Scan for the cell matching the given text and deliver its (X, Y) coordinate at center. 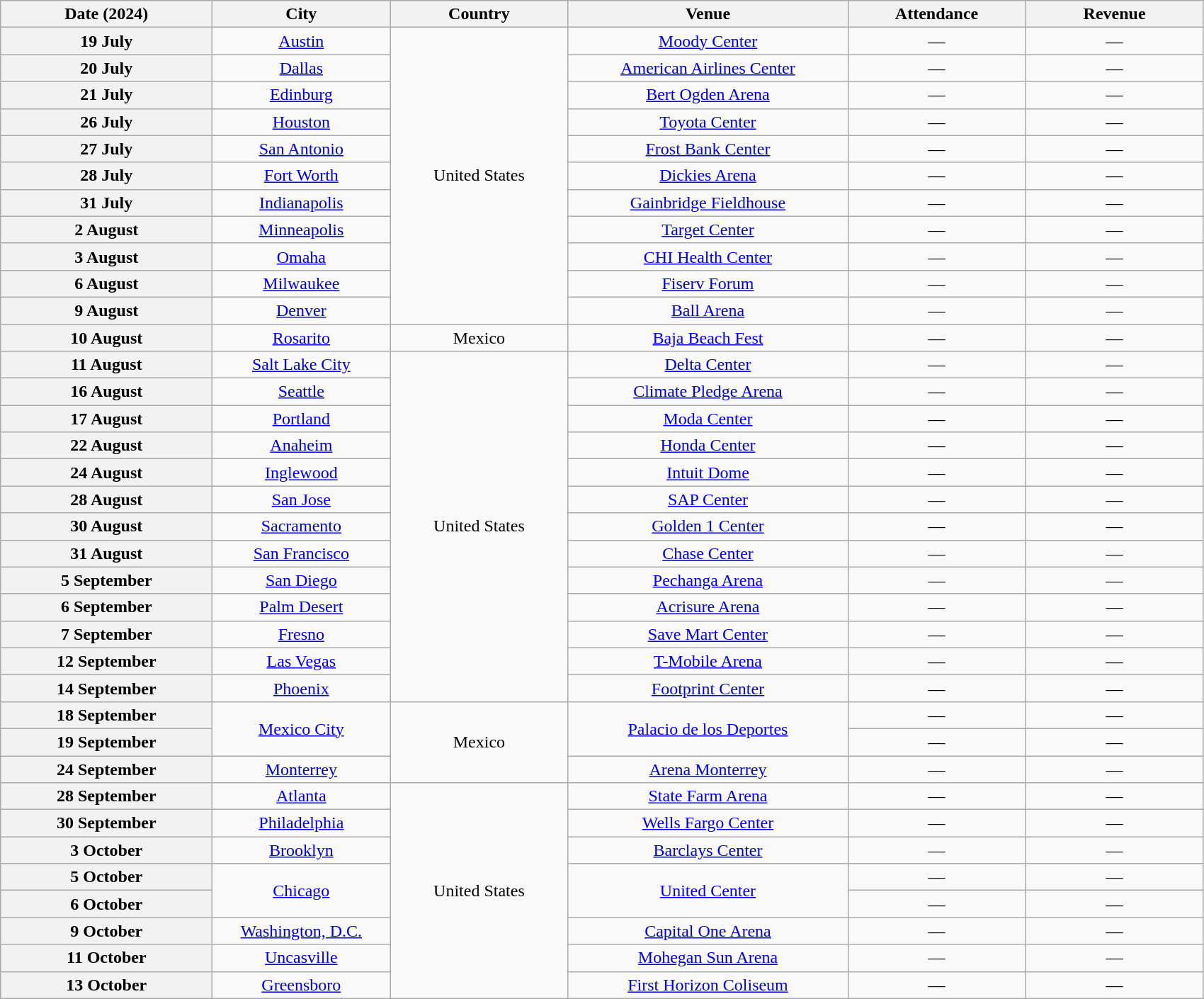
Washington, D.C. (302, 931)
27 July (106, 149)
28 July (106, 176)
Mohegan Sun Arena (708, 958)
10 August (106, 338)
Salt Lake City (302, 365)
Arena Monterrey (708, 769)
Moda Center (708, 419)
3 October (106, 850)
Capital One Arena (708, 931)
Atlanta (302, 796)
31 August (106, 553)
Footprint Center (708, 688)
6 October (106, 904)
Climate Pledge Arena (708, 392)
31 July (106, 203)
Brooklyn (302, 850)
Honda Center (708, 446)
11 October (106, 958)
Wells Fargo Center (708, 823)
6 August (106, 283)
Uncasville (302, 958)
Acrisure Arena (708, 607)
12 September (106, 661)
28 September (106, 796)
T-Mobile Arena (708, 661)
Sacramento (302, 526)
24 September (106, 769)
Save Mart Center (708, 634)
Portland (302, 419)
Venue (708, 14)
Philadelphia (302, 823)
San Jose (302, 499)
Fresno (302, 634)
SAP Center (708, 499)
30 August (106, 526)
Country (479, 14)
22 August (106, 446)
Target Center (708, 230)
Rosarito (302, 338)
Barclays Center (708, 850)
5 September (106, 580)
9 August (106, 310)
Omaha (302, 256)
San Antonio (302, 149)
Palm Desert (302, 607)
Phoenix (302, 688)
Fiserv Forum (708, 283)
Houston (302, 122)
Toyota Center (708, 122)
21 July (106, 95)
Denver (302, 310)
Dickies Arena (708, 176)
San Diego (302, 580)
9 October (106, 931)
United Center (708, 891)
Frost Bank Center (708, 149)
28 August (106, 499)
24 August (106, 473)
11 August (106, 365)
Attendance (936, 14)
18 September (106, 715)
3 August (106, 256)
Dallas (302, 68)
Golden 1 Center (708, 526)
7 September (106, 634)
Intuit Dome (708, 473)
Austin (302, 41)
American Airlines Center (708, 68)
26 July (106, 122)
Chase Center (708, 553)
Edinburg (302, 95)
Delta Center (708, 365)
16 August (106, 392)
2 August (106, 230)
Las Vegas (302, 661)
Palacio de los Deportes (708, 728)
Chicago (302, 891)
Greensboro (302, 985)
Bert Ogden Arena (708, 95)
13 October (106, 985)
Moody Center (708, 41)
Mexico City (302, 728)
Revenue (1115, 14)
Baja Beach Fest (708, 338)
City (302, 14)
Inglewood (302, 473)
Indianapolis (302, 203)
Gainbridge Fieldhouse (708, 203)
19 September (106, 742)
20 July (106, 68)
First Horizon Coliseum (708, 985)
Ball Arena (708, 310)
Pechanga Arena (708, 580)
Anaheim (302, 446)
17 August (106, 419)
Minneapolis (302, 230)
CHI Health Center (708, 256)
State Farm Arena (708, 796)
Fort Worth (302, 176)
Seattle (302, 392)
5 October (106, 877)
14 September (106, 688)
Monterrey (302, 769)
Date (2024) (106, 14)
19 July (106, 41)
30 September (106, 823)
Milwaukee (302, 283)
6 September (106, 607)
San Francisco (302, 553)
